Return the [X, Y] coordinate for the center point of the cell that contains the specified text.  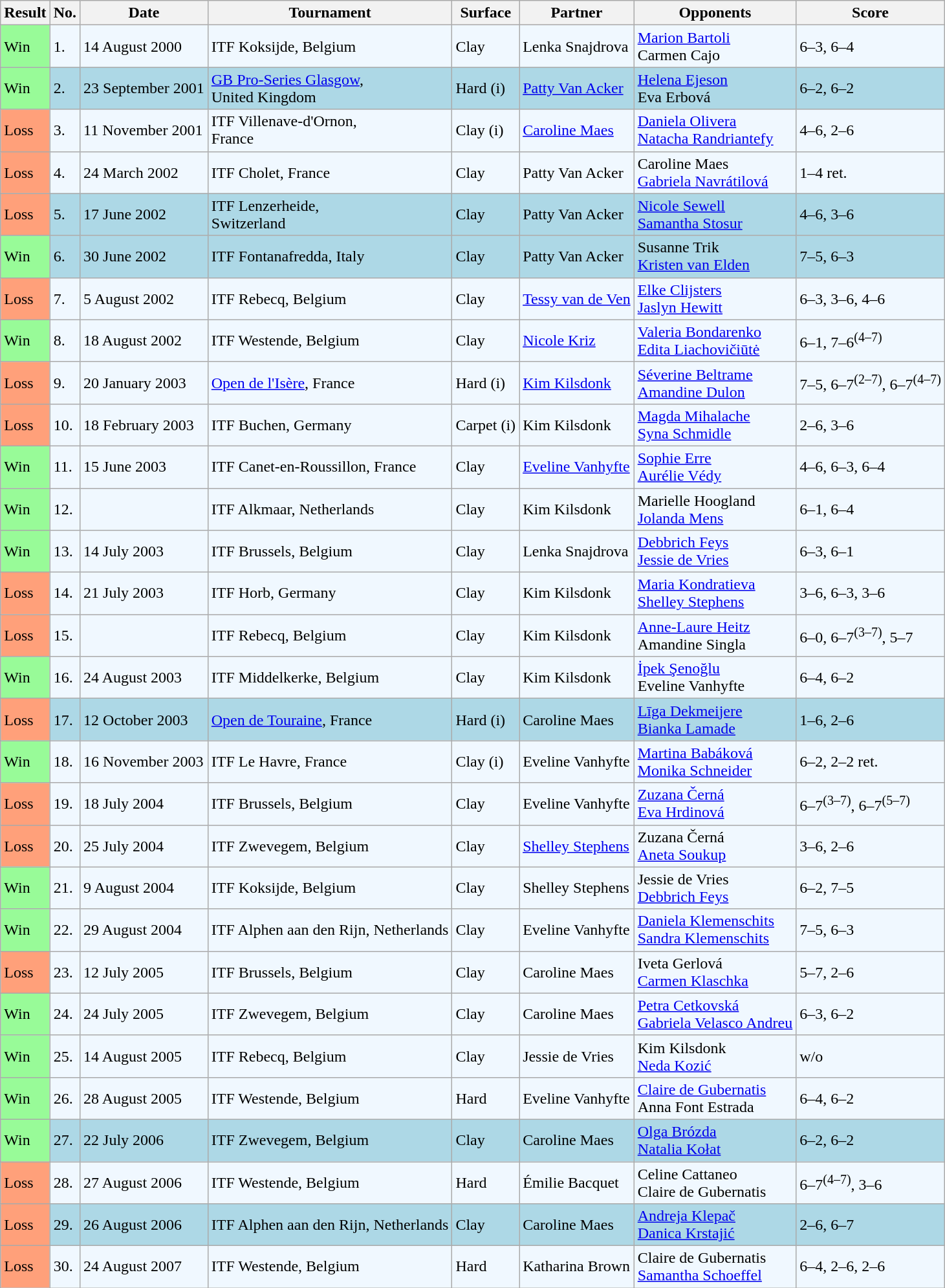
6–3, 6–2 [871, 1014]
18 August 2002 [144, 340]
Caroline Maes Gabriela Navrátilová [715, 172]
Open de Touraine, France [330, 719]
6–3, 3–6, 4–6 [871, 299]
4–6, 6–3, 6–4 [871, 467]
Séverine Beltrame Amandine Dulon [715, 383]
20 January 2003 [144, 383]
24 March 2002 [144, 172]
17 June 2002 [144, 215]
Score [871, 13]
24 July 2005 [144, 1014]
Zuzana Černá Aneta Soukup [715, 846]
ITF Villenave-d'Ornon, France [330, 131]
6. [65, 256]
20. [65, 846]
11 November 2001 [144, 131]
Sophie Erre Aurélie Védy [715, 467]
6–2, 2–2 ret. [871, 762]
8. [65, 340]
6–4, 2–6, 2–6 [871, 1267]
6–7(3–7), 6–7(5–7) [871, 803]
Maria Kondratieva Shelley Stephens [715, 594]
Claire de Gubernatis Samantha Schoeffel [715, 1267]
25 July 2004 [144, 846]
11. [65, 467]
ITF Cholet, France [330, 172]
16. [65, 678]
Surface [486, 13]
5 August 2002 [144, 299]
27. [65, 1140]
29. [65, 1225]
14 July 2003 [144, 551]
GB Pro-Series Glasgow, United Kingdom [330, 88]
Opponents [715, 13]
14. [65, 594]
5–7, 2–6 [871, 972]
4–6, 2–6 [871, 131]
Valeria Bondarenko Edita Liachovičiūtė [715, 340]
No. [65, 13]
2–6, 6–7 [871, 1225]
Daniela Klemenschits Sandra Klemenschits [715, 930]
Daniela Olivera Natacha Randriantefy [715, 131]
23 September 2001 [144, 88]
12 July 2005 [144, 972]
6–7(4–7), 3–6 [871, 1183]
Carpet (i) [486, 424]
ITF Middelkerke, Belgium [330, 678]
27 August 2006 [144, 1183]
Tessy van de Ven [577, 299]
3–6, 6–3, 3–6 [871, 594]
30. [65, 1267]
Susanne Trik Kristen van Elden [715, 256]
15 June 2003 [144, 467]
Émilie Bacquet [577, 1183]
15. [65, 635]
Jessie de Vries [577, 1056]
14 August 2000 [144, 47]
Līga Dekmeijere Bianka Lamade [715, 719]
16 November 2003 [144, 762]
23. [65, 972]
9 August 2004 [144, 888]
25. [65, 1056]
6–1, 7–6(4–7) [871, 340]
12 October 2003 [144, 719]
22 July 2006 [144, 1140]
7. [65, 299]
Olga Brózda Natalia Kołat [715, 1140]
1–4 ret. [871, 172]
Claire de Gubernatis Anna Font Estrada [715, 1098]
19. [65, 803]
6–2, 7–5 [871, 888]
Tournament [330, 13]
Partner [577, 13]
6–1, 6–4 [871, 508]
Katharina Brown [577, 1267]
ITF Buchen, Germany [330, 424]
ITF Le Havre, France [330, 762]
22. [65, 930]
4. [65, 172]
Jessie de Vries Debbrich Feys [715, 888]
ITF Canet-en-Roussillon, France [330, 467]
w/o [871, 1056]
4–6, 3–6 [871, 215]
Anne-Laure Heitz Amandine Singla [715, 635]
14 August 2005 [144, 1056]
6–0, 6–7(3–7), 5–7 [871, 635]
13. [65, 551]
Iveta Gerlová Carmen Klaschka [715, 972]
5. [65, 215]
30 June 2002 [144, 256]
1–6, 2–6 [871, 719]
3–6, 2–6 [871, 846]
28 August 2005 [144, 1098]
26. [65, 1098]
6–3, 6–1 [871, 551]
Helena Ejeson Eva Erbová [715, 88]
Zuzana Černá Eva Hrdinová [715, 803]
Result [25, 13]
Date [144, 13]
28. [65, 1183]
İpek Şenoğlu Eveline Vanhyfte [715, 678]
ITF Alkmaar, Netherlands [330, 508]
1. [65, 47]
Andreja Klepač Danica Krstajić [715, 1225]
17. [65, 719]
6–3, 6–4 [871, 47]
Petra Cetkovská Gabriela Velasco Andreu [715, 1014]
Elke Clijsters Jaslyn Hewitt [715, 299]
Debbrich Feys Jessie de Vries [715, 551]
24 August 2003 [144, 678]
Nicole Kriz [577, 340]
24. [65, 1014]
10. [65, 424]
Kim Kilsdonk Neda Kozić [715, 1056]
Nicole Sewell Samantha Stosur [715, 215]
18 July 2004 [144, 803]
ITF Lenzerheide, Switzerland [330, 215]
26 August 2006 [144, 1225]
2. [65, 88]
18. [65, 762]
ITF Fontanafredda, Italy [330, 256]
ITF Horb, Germany [330, 594]
7–5, 6–7(2–7), 6–7(4–7) [871, 383]
Open de l'Isère, France [330, 383]
9. [65, 383]
24 August 2007 [144, 1267]
Marielle Hoogland Jolanda Mens [715, 508]
12. [65, 508]
Martina Babáková Monika Schneider [715, 762]
Marion Bartoli Carmen Cajo [715, 47]
2–6, 3–6 [871, 424]
3. [65, 131]
21 July 2003 [144, 594]
Magda Mihalache Syna Schmidle [715, 424]
21. [65, 888]
18 February 2003 [144, 424]
29 August 2004 [144, 930]
Celine Cattaneo Claire de Gubernatis [715, 1183]
